Determine the [X, Y] coordinate at the center of the cell enclosing the given text.  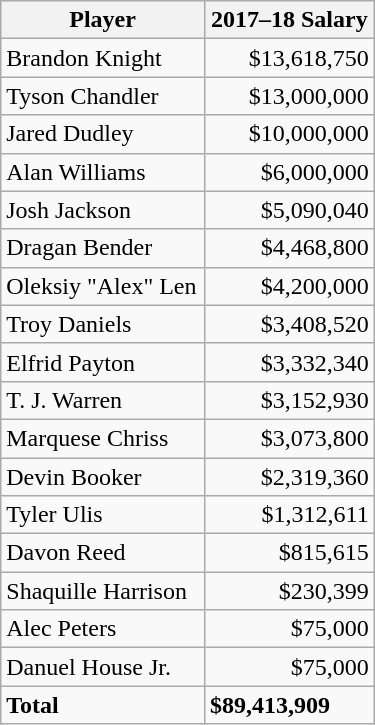
Oleksiy "Alex" Len [103, 286]
$13,618,750 [289, 58]
$3,332,340 [289, 362]
$4,200,000 [289, 286]
Tyler Ulis [103, 515]
$3,073,800 [289, 438]
Dragan Bender [103, 248]
$89,413,909 [289, 705]
Brandon Knight [103, 58]
Jared Dudley [103, 134]
$5,090,040 [289, 210]
Elfrid Payton [103, 362]
$4,468,800 [289, 248]
$13,000,000 [289, 96]
$1,312,611 [289, 515]
$10,000,000 [289, 134]
Davon Reed [103, 553]
Total [103, 705]
Tyson Chandler [103, 96]
$3,408,520 [289, 324]
Troy Daniels [103, 324]
$230,399 [289, 591]
Shaquille Harrison [103, 591]
Danuel House Jr. [103, 667]
$2,319,360 [289, 477]
$6,000,000 [289, 172]
$3,152,930 [289, 400]
T. J. Warren [103, 400]
Marquese Chriss [103, 438]
Josh Jackson [103, 210]
Player [103, 20]
Alec Peters [103, 629]
Alan Williams [103, 172]
Devin Booker [103, 477]
2017–18 Salary [289, 20]
$815,615 [289, 553]
